Find where the given text appears and provide that cell's center as [X, Y] coordinate. 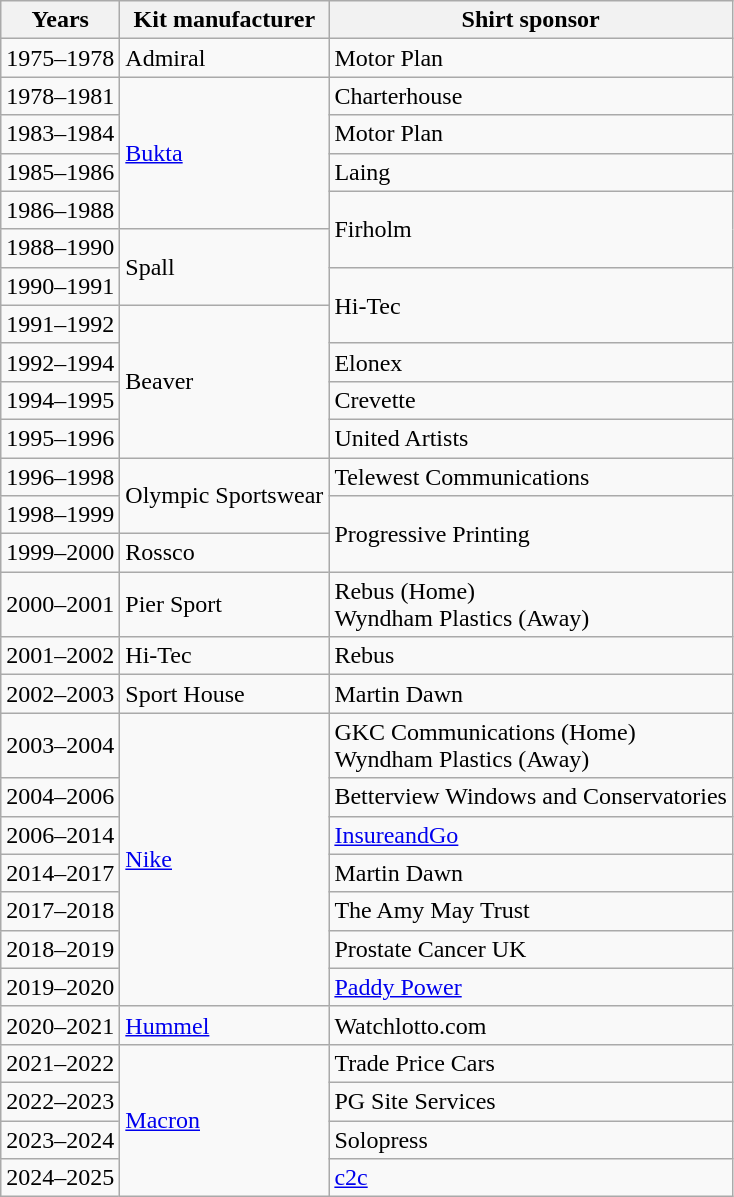
1994–1995 [60, 400]
Beaver [224, 381]
1995–1996 [60, 438]
1992–1994 [60, 362]
2006–2014 [60, 835]
2001–2002 [60, 656]
1978–1981 [60, 96]
Prostate Cancer UK [531, 949]
Olympic Sportswear [224, 496]
Crevette [531, 400]
Macron [224, 1120]
United Artists [531, 438]
Watchlotto.com [531, 1025]
1986–1988 [60, 210]
Pier Sport [224, 604]
1985–1986 [60, 172]
Paddy Power [531, 987]
2022–2023 [60, 1101]
Betterview Windows and Conservatories [531, 797]
Charterhouse [531, 96]
2018–2019 [60, 949]
GKC Communications (Home)Wyndham Plastics (Away) [531, 746]
2024–2025 [60, 1178]
c2c [531, 1178]
Nike [224, 860]
2003–2004 [60, 746]
InsureandGo [531, 835]
Spall [224, 267]
Rebus (Home) Wyndham Plastics (Away) [531, 604]
1998–1999 [60, 515]
2004–2006 [60, 797]
2023–2024 [60, 1139]
2017–2018 [60, 911]
PG Site Services [531, 1101]
Telewest Communications [531, 477]
Laing [531, 172]
1990–1991 [60, 286]
1975–1978 [60, 58]
Firholm [531, 229]
2000–2001 [60, 604]
1988–1990 [60, 248]
2002–2003 [60, 694]
Sport House [224, 694]
Shirt sponsor [531, 20]
Admiral [224, 58]
Kit manufacturer [224, 20]
Solopress [531, 1139]
Elonex [531, 362]
1999–2000 [60, 553]
Progressive Printing [531, 534]
2021–2022 [60, 1063]
Trade Price Cars [531, 1063]
2019–2020 [60, 987]
2014–2017 [60, 873]
Years [60, 20]
The Amy May Trust [531, 911]
2020–2021 [60, 1025]
1983–1984 [60, 134]
Rossco [224, 553]
Rebus [531, 656]
1996–1998 [60, 477]
Bukta [224, 153]
Hummel [224, 1025]
1991–1992 [60, 324]
